Locate the cell with the specified text and output its [x, y] center coordinate. 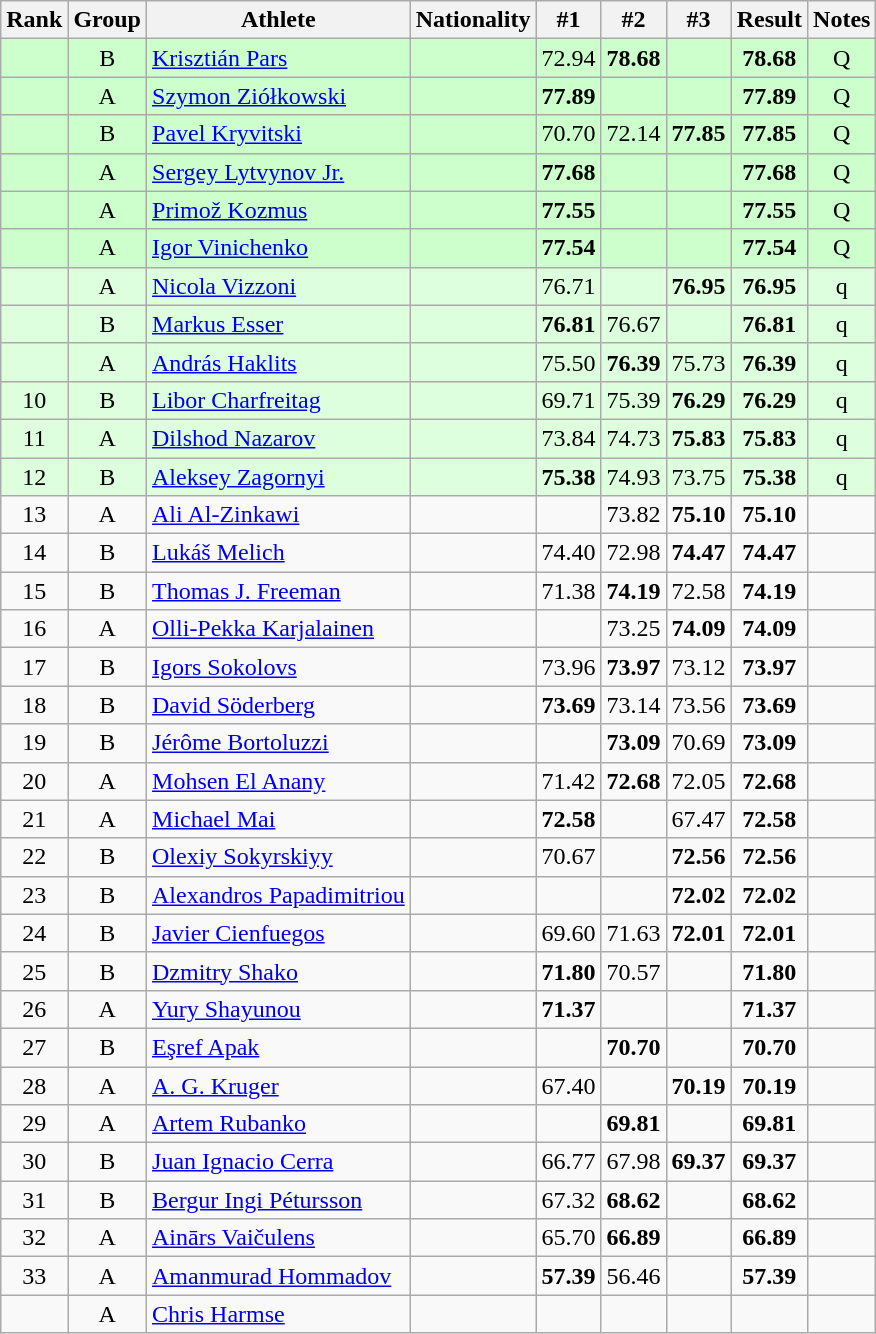
Artem Rubanko [279, 1124]
21 [34, 819]
73.14 [634, 705]
24 [34, 933]
76.71 [568, 286]
Jérôme Bortoluzzi [279, 743]
67.98 [634, 1162]
17 [34, 667]
Nicola Vizzoni [279, 286]
56.46 [634, 1276]
Aleksey Zagornyi [279, 477]
Eşref Apak [279, 1047]
72.94 [568, 58]
32 [34, 1238]
Ali Al-Zinkawi [279, 515]
Dilshod Nazarov [279, 438]
#3 [698, 20]
72.14 [634, 134]
65.70 [568, 1238]
Michael Mai [279, 819]
74.73 [634, 438]
Markus Esser [279, 324]
71.42 [568, 781]
Olli-Pekka Karjalainen [279, 629]
73.75 [698, 477]
Chris Harmse [279, 1314]
Primož Kozmus [279, 210]
#2 [634, 20]
12 [34, 477]
25 [34, 971]
73.84 [568, 438]
David Söderberg [279, 705]
A. G. Kruger [279, 1085]
69.71 [568, 400]
66.77 [568, 1162]
76.67 [634, 324]
Nationality [473, 20]
73.96 [568, 667]
72.05 [698, 781]
11 [34, 438]
Szymon Ziółkowski [279, 96]
28 [34, 1085]
67.40 [568, 1085]
Dzmitry Shako [279, 971]
75.73 [698, 362]
26 [34, 1009]
72.98 [634, 553]
20 [34, 781]
#1 [568, 20]
73.82 [634, 515]
71.38 [568, 591]
16 [34, 629]
15 [34, 591]
71.63 [634, 933]
Amanmurad Hommadov [279, 1276]
70.57 [634, 971]
70.69 [698, 743]
Krisztián Pars [279, 58]
Javier Cienfuegos [279, 933]
75.50 [568, 362]
András Haklits [279, 362]
29 [34, 1124]
73.56 [698, 705]
Yury Shayunou [279, 1009]
Sergey Lytvynov Jr. [279, 172]
Rank [34, 20]
22 [34, 857]
Juan Ignacio Cerra [279, 1162]
Alexandros Papadimitriou [279, 895]
Athlete [279, 20]
13 [34, 515]
Notes [842, 20]
33 [34, 1276]
73.12 [698, 667]
18 [34, 705]
Thomas J. Freeman [279, 591]
30 [34, 1162]
67.47 [698, 819]
Bergur Ingi Pétursson [279, 1200]
Ainārs Vaičulens [279, 1238]
Mohsen El Anany [279, 781]
73.25 [634, 629]
Result [769, 20]
74.93 [634, 477]
75.39 [634, 400]
74.40 [568, 553]
Igor Vinichenko [279, 248]
27 [34, 1047]
Igors Sokolovs [279, 667]
Olexiy Sokyrskiyy [279, 857]
14 [34, 553]
31 [34, 1200]
70.67 [568, 857]
Pavel Kryvitski [279, 134]
19 [34, 743]
67.32 [568, 1200]
10 [34, 400]
Libor Charfreitag [279, 400]
Lukáš Melich [279, 553]
Group [108, 20]
69.60 [568, 933]
23 [34, 895]
